Extract the (x, y) coordinate from the center of the cell holding the provided text.  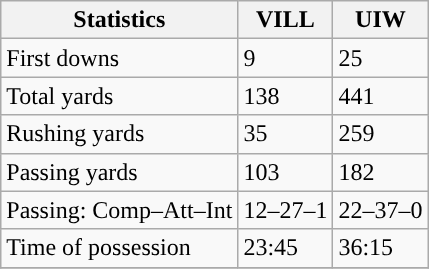
Rushing yards (120, 134)
Passing: Comp–Att–Int (120, 210)
182 (380, 172)
138 (286, 96)
259 (380, 134)
441 (380, 96)
Statistics (120, 20)
22–37–0 (380, 210)
25 (380, 58)
36:15 (380, 248)
VILL (286, 20)
103 (286, 172)
35 (286, 134)
9 (286, 58)
UIW (380, 20)
12–27–1 (286, 210)
Total yards (120, 96)
First downs (120, 58)
23:45 (286, 248)
Passing yards (120, 172)
Time of possession (120, 248)
